Identify which cell holds the provided text, then report its [x, y] central coordinate. 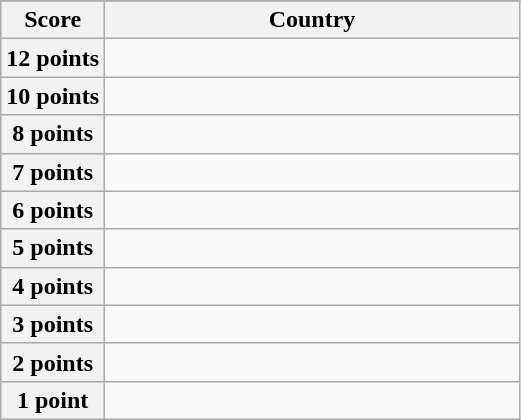
10 points [53, 96]
Country [312, 20]
6 points [53, 210]
2 points [53, 362]
8 points [53, 134]
4 points [53, 286]
7 points [53, 172]
5 points [53, 248]
12 points [53, 58]
3 points [53, 324]
1 point [53, 400]
Score [53, 20]
